For the text-containing cell, return its midpoint in [X, Y] coordinate format. 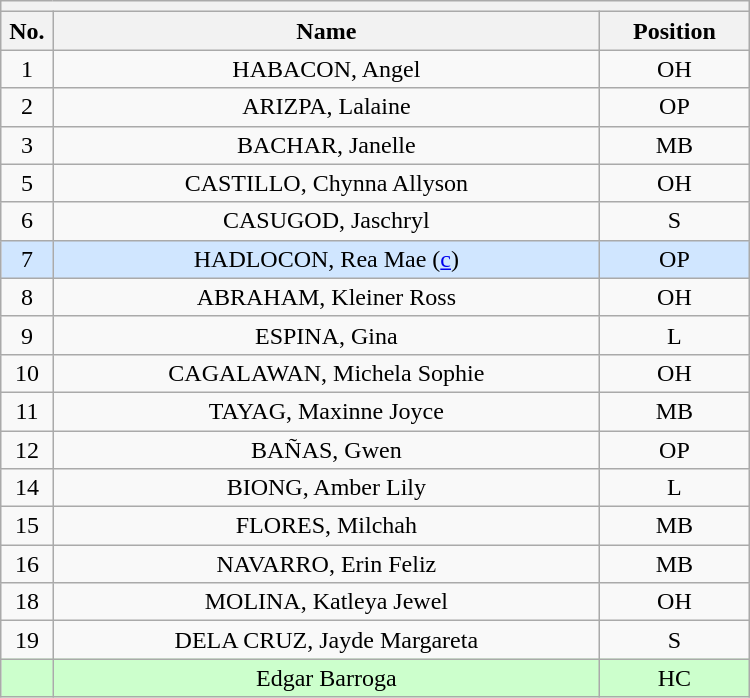
7 [27, 259]
18 [27, 602]
ABRAHAM, Kleiner Ross [326, 297]
BIONG, Amber Lily [326, 488]
ARIZPA, Lalaine [326, 107]
CAGALAWAN, Michela Sophie [326, 373]
NAVARRO, Erin Feliz [326, 564]
9 [27, 335]
BAÑAS, Gwen [326, 449]
TAYAG, Maxinne Joyce [326, 411]
Position [675, 31]
CASTILLO, Chynna Allyson [326, 183]
8 [27, 297]
5 [27, 183]
6 [27, 221]
2 [27, 107]
12 [27, 449]
Edgar Barroga [326, 678]
No. [27, 31]
Name [326, 31]
11 [27, 411]
3 [27, 145]
CASUGOD, Jaschryl [326, 221]
FLORES, Milchah [326, 526]
DELA CRUZ, Jayde Margareta [326, 640]
1 [27, 69]
14 [27, 488]
16 [27, 564]
HC [675, 678]
HADLOCON, Rea Mae (c) [326, 259]
10 [27, 373]
ESPINA, Gina [326, 335]
15 [27, 526]
BACHAR, Janelle [326, 145]
HABACON, Angel [326, 69]
19 [27, 640]
MOLINA, Katleya Jewel [326, 602]
